Identify which cell holds the provided text, then report its (x, y) central coordinate. 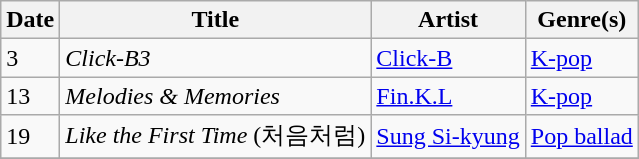
19 (30, 136)
Like the First Time (처음처럼) (216, 136)
Fin.K.L (448, 96)
Click-B3 (216, 58)
Title (216, 20)
Pop ballad (582, 136)
Artist (448, 20)
13 (30, 96)
3 (30, 58)
Date (30, 20)
Melodies & Memories (216, 96)
Click-B (448, 58)
Sung Si-kyung (448, 136)
Genre(s) (582, 20)
